Extract the (x, y) coordinate from the center of the cell holding the provided text.  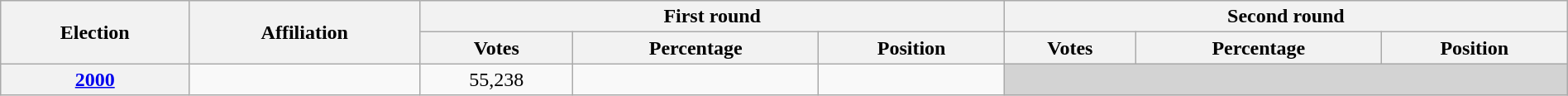
Affiliation (304, 32)
First round (713, 17)
55,238 (496, 79)
Election (95, 32)
Second round (1287, 17)
2000 (95, 79)
